Find where the given text appears and provide that cell's center as [x, y] coordinate. 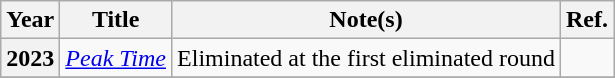
2023 [30, 58]
Eliminated at the first eliminated round [366, 58]
Peak Time [116, 58]
Ref. [586, 20]
Note(s) [366, 20]
Title [116, 20]
Year [30, 20]
